Identify which cell holds the provided text, then report its (X, Y) central coordinate. 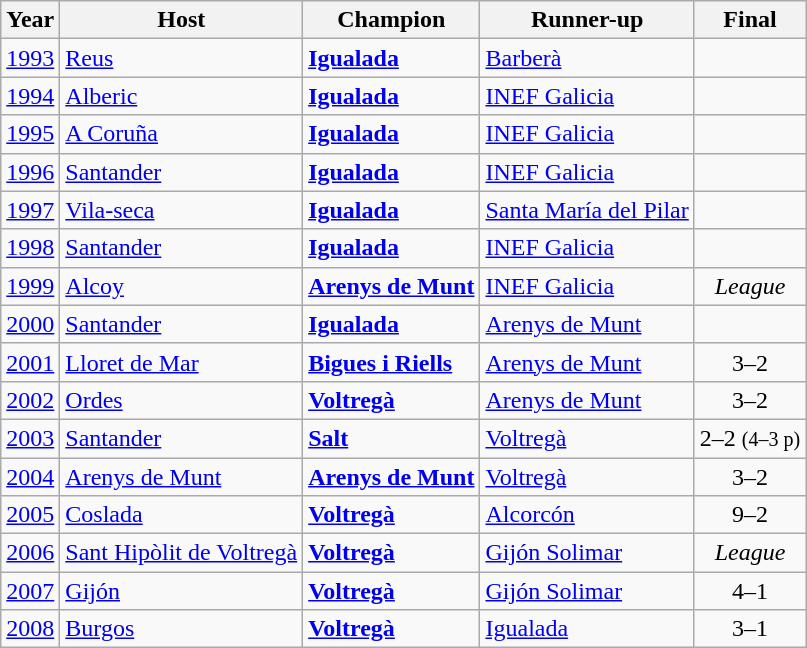
Year (30, 20)
Alcoy (182, 286)
2–2 (4–3 p) (750, 438)
3–1 (750, 629)
2004 (30, 477)
1994 (30, 96)
1999 (30, 286)
2005 (30, 515)
2003 (30, 438)
Lloret de Mar (182, 362)
Coslada (182, 515)
Runner-up (587, 20)
Alberic (182, 96)
2007 (30, 591)
4–1 (750, 591)
Champion (392, 20)
1998 (30, 248)
1993 (30, 58)
Santa María del Pilar (587, 210)
A Coruña (182, 134)
2008 (30, 629)
Sant Hipòlit de Voltregà (182, 553)
Host (182, 20)
Burgos (182, 629)
Gijón (182, 591)
Salt (392, 438)
Ordes (182, 400)
2002 (30, 400)
Final (750, 20)
2000 (30, 324)
Reus (182, 58)
Alcorcón (587, 515)
1996 (30, 172)
1995 (30, 134)
Barberà (587, 58)
Vila-seca (182, 210)
2001 (30, 362)
Bigues i Riells (392, 362)
2006 (30, 553)
1997 (30, 210)
9–2 (750, 515)
